Identify which cell holds the provided text, then report its (x, y) central coordinate. 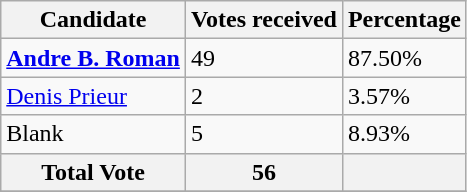
8.93% (404, 134)
87.50% (404, 58)
2 (264, 96)
3.57% (404, 96)
Percentage (404, 20)
49 (264, 58)
56 (264, 172)
Candidate (94, 20)
Blank (94, 134)
Denis Prieur (94, 96)
5 (264, 134)
Andre B. Roman (94, 58)
Total Vote (94, 172)
Votes received (264, 20)
